Determine the (x, y) coordinate at the center of the cell enclosing the given text.  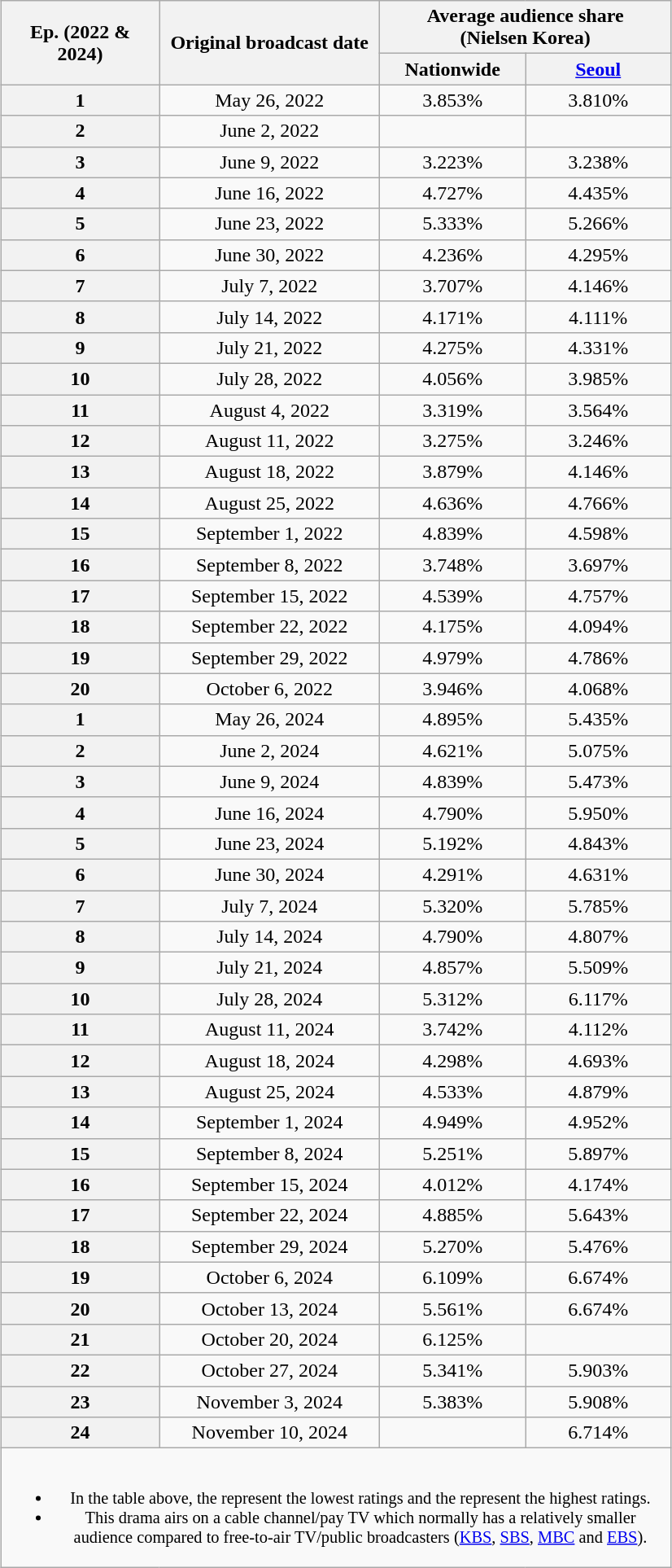
4.435% (599, 193)
Average audience share(Nielsen Korea) (526, 28)
4.621% (452, 751)
24 (80, 1433)
September 1, 2024 (270, 1123)
23 (80, 1401)
4.727% (452, 193)
June 23, 2024 (270, 843)
September 15, 2024 (270, 1185)
June 30, 2024 (270, 874)
4.879% (599, 1092)
3.697% (599, 565)
4.693% (599, 1061)
5.785% (599, 906)
4.298% (452, 1061)
October 27, 2024 (270, 1370)
4.636% (452, 503)
3.707% (452, 286)
4.094% (599, 627)
May 26, 2022 (270, 100)
4.291% (452, 874)
Seoul (599, 69)
September 15, 2022 (270, 596)
August 11, 2024 (270, 1030)
4.631% (599, 874)
5.192% (452, 843)
November 3, 2024 (270, 1401)
3.742% (452, 1030)
September 29, 2022 (270, 658)
4.807% (599, 937)
July 21, 2022 (270, 348)
4.895% (452, 720)
4.857% (452, 968)
5.643% (599, 1215)
3.223% (452, 162)
3.275% (452, 441)
4.539% (452, 596)
September 1, 2022 (270, 534)
Original broadcast date (270, 42)
5.908% (599, 1401)
4.757% (599, 596)
6.125% (452, 1339)
August 18, 2022 (270, 472)
6.714% (599, 1433)
July 28, 2022 (270, 379)
4.171% (452, 317)
4.331% (599, 348)
5.950% (599, 812)
4.979% (452, 658)
5.075% (599, 751)
5.903% (599, 1370)
4.111% (599, 317)
July 21, 2024 (270, 968)
4.949% (452, 1123)
4.952% (599, 1123)
5.270% (452, 1246)
June 16, 2024 (270, 812)
September 22, 2024 (270, 1215)
Ep. (2022 & 2024) (80, 42)
6.117% (599, 999)
5.435% (599, 720)
3.246% (599, 441)
5.251% (452, 1154)
4.112% (599, 1030)
3.564% (599, 410)
July 14, 2024 (270, 937)
June 2, 2024 (270, 751)
August 18, 2024 (270, 1061)
4.843% (599, 843)
November 10, 2024 (270, 1433)
July 7, 2024 (270, 906)
October 6, 2022 (270, 689)
4.068% (599, 689)
4.174% (599, 1185)
4.533% (452, 1092)
June 9, 2024 (270, 782)
4.012% (452, 1185)
22 (80, 1370)
July 14, 2022 (270, 317)
September 8, 2022 (270, 565)
3.946% (452, 689)
June 16, 2022 (270, 193)
3.879% (452, 472)
September 8, 2024 (270, 1154)
June 30, 2022 (270, 255)
August 11, 2022 (270, 441)
4.885% (452, 1215)
August 4, 2022 (270, 410)
5.473% (599, 782)
May 26, 2024 (270, 720)
August 25, 2022 (270, 503)
5.897% (599, 1154)
4.056% (452, 379)
July 28, 2024 (270, 999)
September 22, 2022 (270, 627)
September 29, 2024 (270, 1246)
June 23, 2022 (270, 224)
August 25, 2024 (270, 1092)
5.476% (599, 1246)
4.598% (599, 534)
5.509% (599, 968)
5.561% (452, 1308)
4.175% (452, 627)
6.109% (452, 1277)
4.786% (599, 658)
5.341% (452, 1370)
5.383% (452, 1401)
5.312% (452, 999)
4.236% (452, 255)
5.333% (452, 224)
3.810% (599, 100)
5.320% (452, 906)
3.319% (452, 410)
3.748% (452, 565)
October 6, 2024 (270, 1277)
4.295% (599, 255)
3.853% (452, 100)
October 20, 2024 (270, 1339)
July 7, 2022 (270, 286)
June 2, 2022 (270, 131)
Nationwide (452, 69)
4.275% (452, 348)
5.266% (599, 224)
4.766% (599, 503)
21 (80, 1339)
June 9, 2022 (270, 162)
3.238% (599, 162)
3.985% (599, 379)
October 13, 2024 (270, 1308)
